Return [x, y] of the center of cell containing provided text 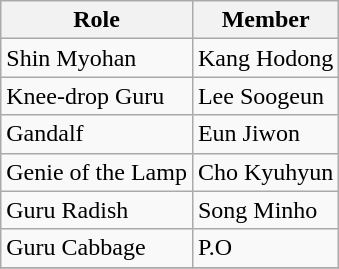
Knee-drop Guru [97, 96]
Guru Cabbage [97, 248]
Gandalf [97, 134]
Member [265, 20]
Genie of the Lamp [97, 172]
P.O [265, 248]
Role [97, 20]
Cho Kyuhyun [265, 172]
Shin Myohan [97, 58]
Kang Hodong [265, 58]
Lee Soogeun [265, 96]
Song Minho [265, 210]
Eun Jiwon [265, 134]
Guru Radish [97, 210]
